Return the (x, y) coordinate for the center point of the cell that contains the specified text.  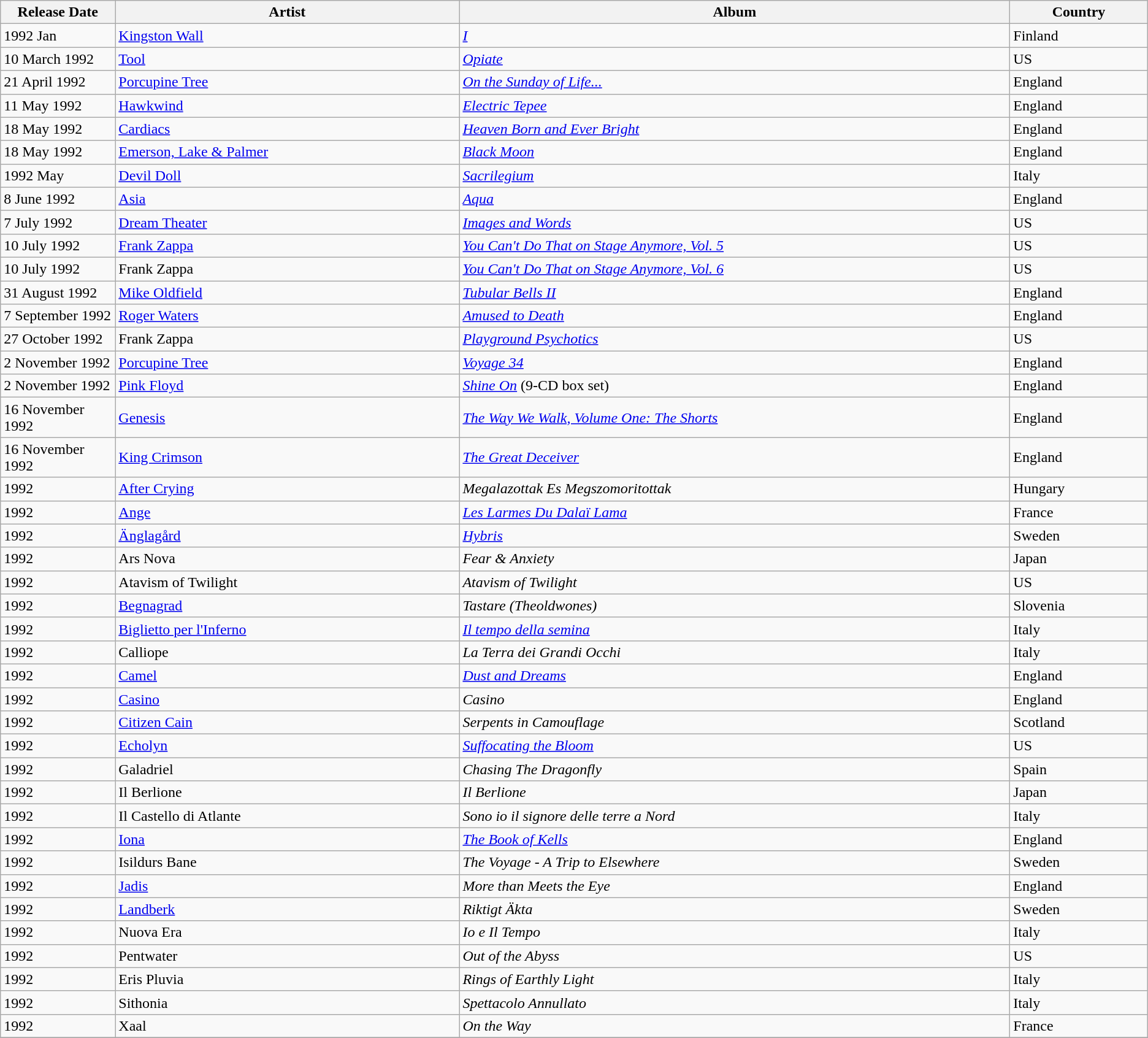
Roger Waters (287, 316)
Slovenia (1079, 605)
Amused to Death (735, 316)
Citizen Cain (287, 723)
Les Larmes Du Dalaï Lama (735, 512)
7 September 1992 (58, 316)
10 March 1992 (58, 59)
Pink Floyd (287, 386)
Playground Psychotics (735, 339)
I (735, 36)
Heaven Born and Ever Bright (735, 129)
Finland (1079, 36)
Serpents in Camouflage (735, 723)
Iona (287, 839)
Biglietto per l'Inferno (287, 629)
Aqua (735, 199)
Calliope (287, 652)
Release Date (58, 12)
8 June 1992 (58, 199)
Riktigt Äkta (735, 909)
Chasing The Dragonfly (735, 769)
On the Sunday of Life... (735, 82)
Echolyn (287, 746)
27 October 1992 (58, 339)
Genesis (287, 417)
Artist (287, 12)
Begnagrad (287, 605)
Spettacolo Annullato (735, 1002)
The Way We Walk, Volume One: The Shorts (735, 417)
Kingston Wall (287, 36)
The Book of Kells (735, 839)
Landberk (287, 909)
The Voyage - A Trip to Elsewhere (735, 863)
Sono io il signore delle terre a Nord (735, 816)
Dust and Dreams (735, 675)
Tubular Bells II (735, 293)
Il Castello di Atlante (287, 816)
Cardiacs (287, 129)
Tool (287, 59)
7 July 1992 (58, 222)
Scotland (1079, 723)
Camel (287, 675)
On the Way (735, 1026)
Rings of Earthly Light (735, 979)
Galadriel (287, 769)
Pentwater (287, 956)
La Terra dei Grandi Occhi (735, 652)
1992 Jan (58, 36)
11 May 1992 (58, 106)
You Can't Do That on Stage Anymore, Vol. 5 (735, 245)
Io e Il Tempo (735, 932)
King Crimson (287, 458)
Out of the Abyss (735, 956)
Spain (1079, 769)
Images and Words (735, 222)
Country (1079, 12)
Il tempo della semina (735, 629)
Megalazottak Es Megszomoritottak (735, 489)
Nuova Era (287, 932)
Eris Pluvia (287, 979)
The Great Deceiver (735, 458)
Asia (287, 199)
Isildurs Bane (287, 863)
Voyage 34 (735, 363)
Dream Theater (287, 222)
Sacrilegium (735, 175)
Fear & Anxiety (735, 559)
More than Meets the Eye (735, 886)
1992 May (58, 175)
Album (735, 12)
Ars Nova (287, 559)
Tastare (Theoldwones) (735, 605)
Devil Doll (287, 175)
Mike Oldfield (287, 293)
Ange (287, 512)
Hungary (1079, 489)
31 August 1992 (58, 293)
Änglagård (287, 536)
Black Moon (735, 152)
Hybris (735, 536)
Sithonia (287, 1002)
Emerson, Lake & Palmer (287, 152)
Xaal (287, 1026)
Suffocating the Bloom (735, 746)
After Crying (287, 489)
Hawkwind (287, 106)
You Can't Do That on Stage Anymore, Vol. 6 (735, 269)
Jadis (287, 886)
Opiate (735, 59)
Shine On (9-CD box set) (735, 386)
Electric Tepee (735, 106)
21 April 1992 (58, 82)
